Return the (X, Y) coordinate for the center point of the cell that contains the specified text.  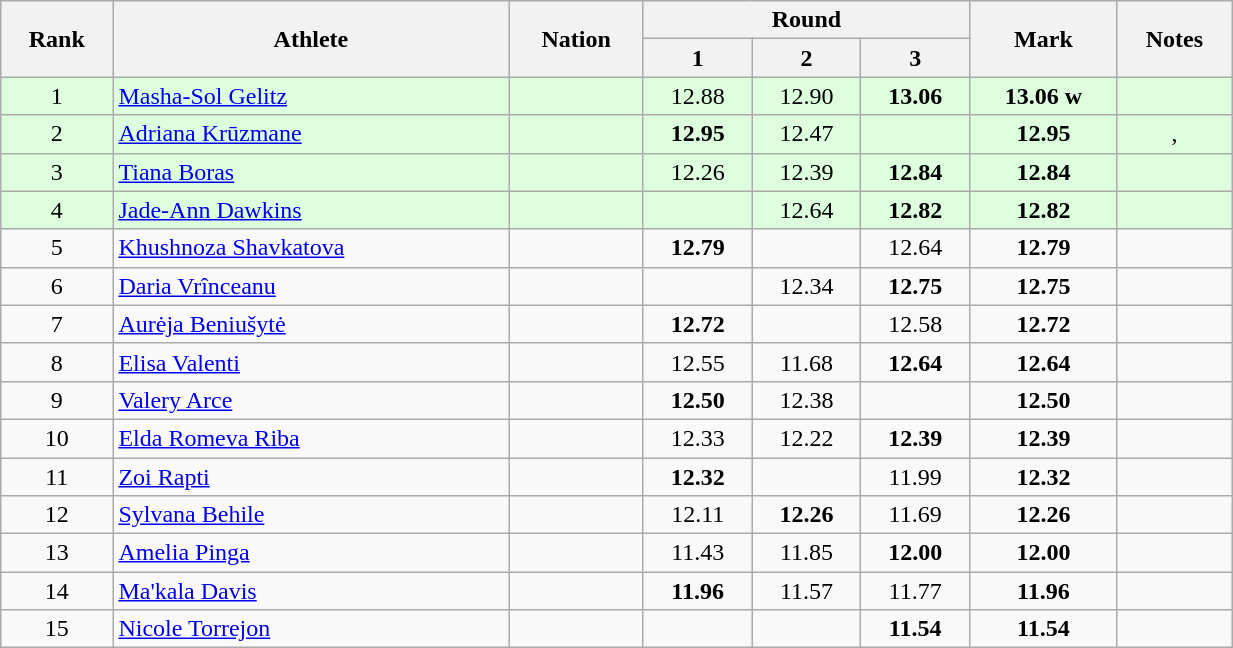
14 (57, 591)
12.33 (698, 438)
12.90 (806, 96)
11.99 (916, 477)
6 (57, 286)
Daria Vrînceanu (311, 286)
Valery Arce (311, 400)
Tiana Boras (311, 172)
8 (57, 362)
11.69 (916, 515)
Mark (1044, 39)
12.88 (698, 96)
Aurėja Beniušytė (311, 324)
12.58 (916, 324)
12.47 (806, 134)
9 (57, 400)
Notes (1174, 39)
11.43 (698, 553)
13 (57, 553)
Masha-Sol Gelitz (311, 96)
11.68 (806, 362)
12.38 (806, 400)
12.11 (698, 515)
4 (57, 210)
Sylvana Behile (311, 515)
12.34 (806, 286)
, (1174, 134)
Jade-Ann Dawkins (311, 210)
Athlete (311, 39)
10 (57, 438)
11 (57, 477)
Round (806, 20)
11.85 (806, 553)
Rank (57, 39)
13.06 (916, 96)
15 (57, 629)
5 (57, 248)
Nicole Torrejon (311, 629)
Ma'kala Davis (311, 591)
12.22 (806, 438)
13.06 w (1044, 96)
Elisa Valenti (311, 362)
12.55 (698, 362)
Zoi Rapti (311, 477)
7 (57, 324)
Elda Romeva Riba (311, 438)
Adriana Krūzmane (311, 134)
Nation (576, 39)
11.77 (916, 591)
Khushnoza Shavkatova (311, 248)
Amelia Pinga (311, 553)
12 (57, 515)
11.57 (806, 591)
